Return the [X, Y] coordinate for the center point of the cell that contains the specified text.  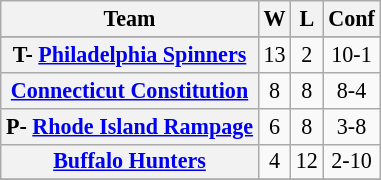
8-4 [352, 90]
12 [307, 162]
Connecticut Constitution [130, 90]
13 [274, 54]
L [307, 18]
Team [130, 18]
3-8 [352, 126]
10-1 [352, 54]
W [274, 18]
2-10 [352, 162]
P- Rhode Island Rampage [130, 126]
2 [307, 54]
6 [274, 126]
Conf [352, 18]
Buffalo Hunters [130, 162]
T- Philadelphia Spinners [130, 54]
4 [274, 162]
